Return [X, Y] of the center of cell containing provided text 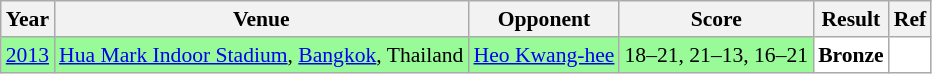
18–21, 21–13, 16–21 [716, 55]
Bronze [851, 55]
Score [716, 19]
Venue [261, 19]
Opponent [544, 19]
Hua Mark Indoor Stadium, Bangkok, Thailand [261, 55]
2013 [28, 55]
Ref [910, 19]
Heo Kwang-hee [544, 55]
Result [851, 19]
Year [28, 19]
